Detect which cell encompasses the target text, then output its [X, Y] center coordinate. 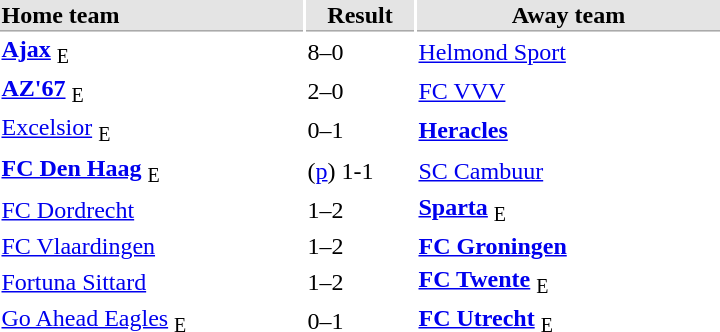
SC Cambuur [568, 170]
FC Groningen [568, 246]
Helmond Sport [568, 52]
(p) 1-1 [360, 170]
0–1 [360, 131]
2–0 [360, 92]
Ajax E [152, 52]
Heracles [568, 131]
Sparta E [568, 210]
AZ'67 E [152, 92]
Excelsior E [152, 131]
Fortuna Sittard [152, 282]
FC Twente E [568, 282]
8–0 [360, 52]
FC Den Haag E [152, 170]
Away team [568, 16]
FC VVV [568, 92]
Result [360, 16]
Home team [152, 16]
FC Dordrecht [152, 210]
FC Vlaardingen [152, 246]
